Find where the given text appears and provide that cell's center as [x, y] coordinate. 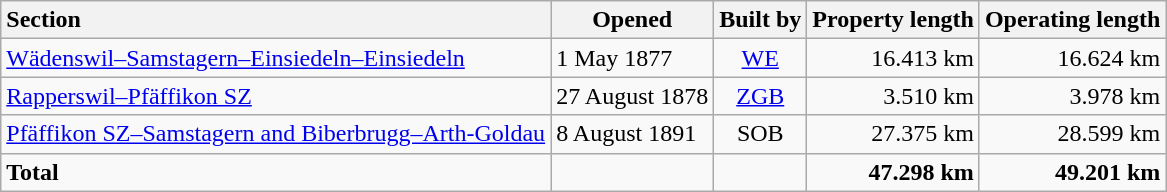
8 August 1891 [632, 134]
WE [760, 58]
16.624 km [1072, 58]
49.201 km [1072, 172]
ZGB [760, 96]
SOB [760, 134]
27.375 km [894, 134]
Section [276, 20]
3.510 km [894, 96]
Total [276, 172]
Wädenswil–Samstagern–Einsiedeln–Einsiedeln [276, 58]
Built by [760, 20]
47.298 km [894, 172]
27 August 1878 [632, 96]
Operating length [1072, 20]
16.413 km [894, 58]
Property length [894, 20]
Pfäffikon SZ–Samstagern and Biberbrugg–Arth-Goldau [276, 134]
3.978 km [1072, 96]
Rapperswil–Pfäffikon SZ [276, 96]
28.599 km [1072, 134]
1 May 1877 [632, 58]
Opened [632, 20]
